Find where the given text appears and provide that cell's center as [x, y] coordinate. 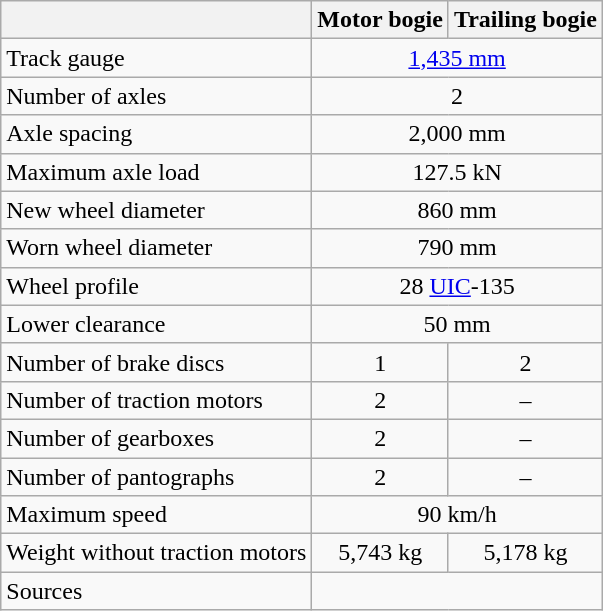
790 mm [458, 248]
Wheel profile [156, 286]
Number of pantographs [156, 477]
5,743 kg [380, 553]
Number of gearboxes [156, 438]
Worn wheel diameter [156, 248]
Maximum axle load [156, 172]
860 mm [458, 210]
Trailing bogie [525, 20]
Sources [156, 591]
1 [380, 362]
Track gauge [156, 58]
Number of axles [156, 96]
1,435 mm [458, 58]
New wheel diameter [156, 210]
Number of traction motors [156, 400]
127.5 kN [458, 172]
2,000 mm [458, 134]
5,178 kg [525, 553]
Axle spacing [156, 134]
50 mm [458, 324]
Weight without traction motors [156, 553]
90 km/h [458, 515]
Number of brake discs [156, 362]
28 UIC-135 [458, 286]
Motor bogie [380, 20]
Lower clearance [156, 324]
Maximum speed [156, 515]
